Output the [X, Y] coordinate of the center of the cell containing the given text.  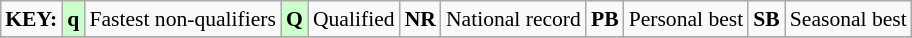
National record [514, 19]
KEY: [31, 19]
Qualified [354, 19]
Q [294, 19]
PB [605, 19]
Fastest non-qualifiers [182, 19]
Personal best [686, 19]
q [73, 19]
SB [766, 19]
NR [420, 19]
Seasonal best [848, 19]
